Provide the [X, Y] coordinate of the cell's center where the given text is located.  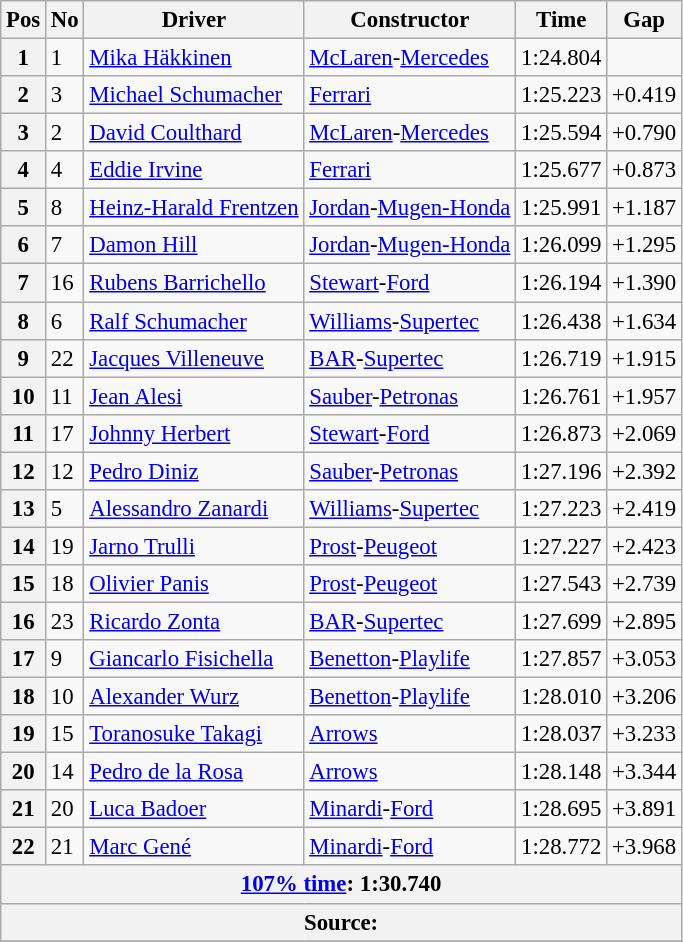
+2.392 [644, 471]
Constructor [410, 20]
No [65, 20]
+3.233 [644, 734]
1:26.873 [562, 433]
13 [24, 509]
+3.053 [644, 659]
1:28.148 [562, 772]
Toranosuke Takagi [194, 734]
1:27.699 [562, 621]
1:26.194 [562, 283]
+3.206 [644, 697]
+1.957 [644, 396]
Driver [194, 20]
Olivier Panis [194, 584]
1:25.594 [562, 133]
Mika Häkkinen [194, 58]
Jacques Villeneuve [194, 358]
Ralf Schumacher [194, 321]
Eddie Irvine [194, 170]
+1.390 [644, 283]
1:28.695 [562, 809]
+3.891 [644, 809]
Pedro Diniz [194, 471]
Johnny Herbert [194, 433]
+3.968 [644, 847]
+2.739 [644, 584]
1:25.991 [562, 208]
Pedro de la Rosa [194, 772]
+1.187 [644, 208]
+1.634 [644, 321]
1:25.223 [562, 95]
+2.423 [644, 546]
+1.295 [644, 245]
+2.895 [644, 621]
1:26.099 [562, 245]
1:24.804 [562, 58]
Ricardo Zonta [194, 621]
+0.873 [644, 170]
+1.915 [644, 358]
Pos [24, 20]
1:28.772 [562, 847]
Giancarlo Fisichella [194, 659]
Rubens Barrichello [194, 283]
1:26.438 [562, 321]
1:27.223 [562, 509]
Alessandro Zanardi [194, 509]
Michael Schumacher [194, 95]
Marc Gené [194, 847]
+2.419 [644, 509]
1:26.761 [562, 396]
107% time: 1:30.740 [342, 885]
Damon Hill [194, 245]
1:27.857 [562, 659]
Source: [342, 922]
1:27.227 [562, 546]
1:27.196 [562, 471]
1:25.677 [562, 170]
Luca Badoer [194, 809]
David Coulthard [194, 133]
Heinz-Harald Frentzen [194, 208]
+0.790 [644, 133]
1:28.010 [562, 697]
Jarno Trulli [194, 546]
Gap [644, 20]
+0.419 [644, 95]
1:28.037 [562, 734]
Jean Alesi [194, 396]
23 [65, 621]
Time [562, 20]
1:27.543 [562, 584]
Alexander Wurz [194, 697]
1:26.719 [562, 358]
+3.344 [644, 772]
+2.069 [644, 433]
